Detect which cell encompasses the target text, then output its (X, Y) center coordinate. 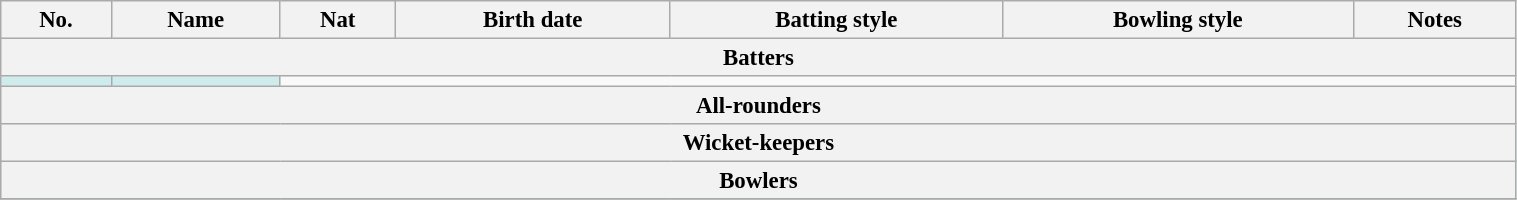
Bowlers (758, 181)
Bowling style (1178, 20)
No. (56, 20)
Batters (758, 58)
Birth date (532, 20)
Wicket-keepers (758, 143)
Batting style (836, 20)
All-rounders (758, 106)
Notes (1434, 20)
Name (196, 20)
Nat (338, 20)
